Return [x, y] of the center of cell containing provided text 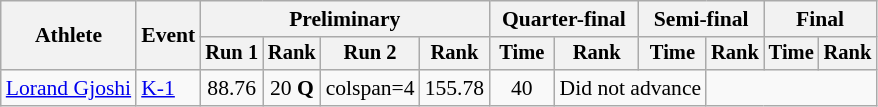
Athlete [68, 36]
Final [820, 19]
20 Q [292, 88]
Semi-final [702, 19]
Run 1 [232, 54]
Run 2 [370, 54]
155.78 [454, 88]
40 [522, 88]
Event [168, 36]
88.76 [232, 88]
K-1 [168, 88]
colspan=4 [370, 88]
Did not advance [631, 88]
Lorand Gjoshi [68, 88]
Preliminary [344, 19]
Quarter-final [564, 19]
